Locate the cell with the specified text and output its [X, Y] center coordinate. 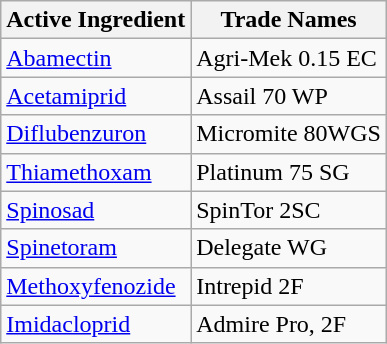
Spinetoram [96, 248]
Thiamethoxam [96, 172]
Micromite 80WGS [289, 134]
Acetamiprid [96, 96]
Agri-Mek 0.15 EC [289, 58]
Intrepid 2F [289, 286]
Spinosad [96, 210]
Admire Pro, 2F [289, 324]
Imidacloprid [96, 324]
Assail 70 WP [289, 96]
Delegate WG [289, 248]
Abamectin [96, 58]
Methoxyfenozide [96, 286]
Trade Names [289, 20]
Diflubenzuron [96, 134]
SpinTor 2SC [289, 210]
Platinum 75 SG [289, 172]
Active Ingredient [96, 20]
